Return (x, y) of the center of cell containing provided text 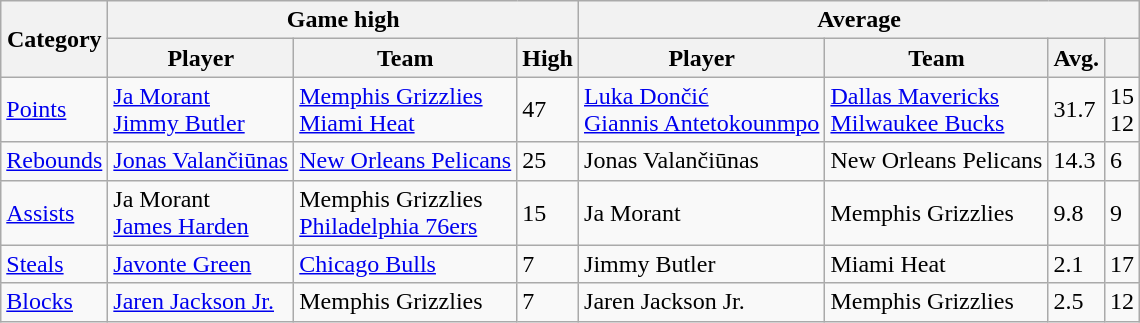
High (548, 58)
2.5 (1076, 302)
Chicago Bulls (406, 264)
1512 (1122, 110)
Assists (54, 212)
Ja Morant (702, 212)
Dallas MavericksMilwaukee Bucks (936, 110)
17 (1122, 264)
Memphis GrizzliesPhiladelphia 76ers (406, 212)
Ja MorantJames Harden (201, 212)
Javonte Green (201, 264)
2.1 (1076, 264)
15 (548, 212)
47 (548, 110)
Points (54, 110)
Steals (54, 264)
12 (1122, 302)
Avg. (1076, 58)
Ja MorantJimmy Butler (201, 110)
Category (54, 39)
25 (548, 161)
14.3 (1076, 161)
Average (860, 20)
Miami Heat (936, 264)
9.8 (1076, 212)
Luka DončićGiannis Antetokounmpo (702, 110)
9 (1122, 212)
Rebounds (54, 161)
Memphis GrizzliesMiami Heat (406, 110)
Jimmy Butler (702, 264)
31.7 (1076, 110)
Game high (344, 20)
Blocks (54, 302)
6 (1122, 161)
